Determine the (X, Y) coordinate at the center of the cell enclosing the given text.  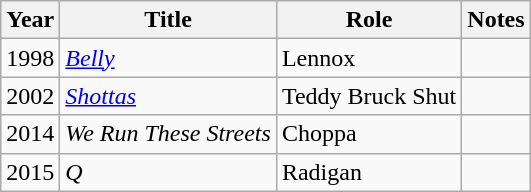
2002 (30, 96)
Notes (496, 20)
2015 (30, 172)
Role (368, 20)
Year (30, 20)
Belly (168, 58)
Q (168, 172)
Radigan (368, 172)
Shottas (168, 96)
Lennox (368, 58)
Choppa (368, 134)
We Run These Streets (168, 134)
1998 (30, 58)
2014 (30, 134)
Teddy Bruck Shut (368, 96)
Title (168, 20)
